From the cell containing the given text, extract its center point as [x, y] coordinate. 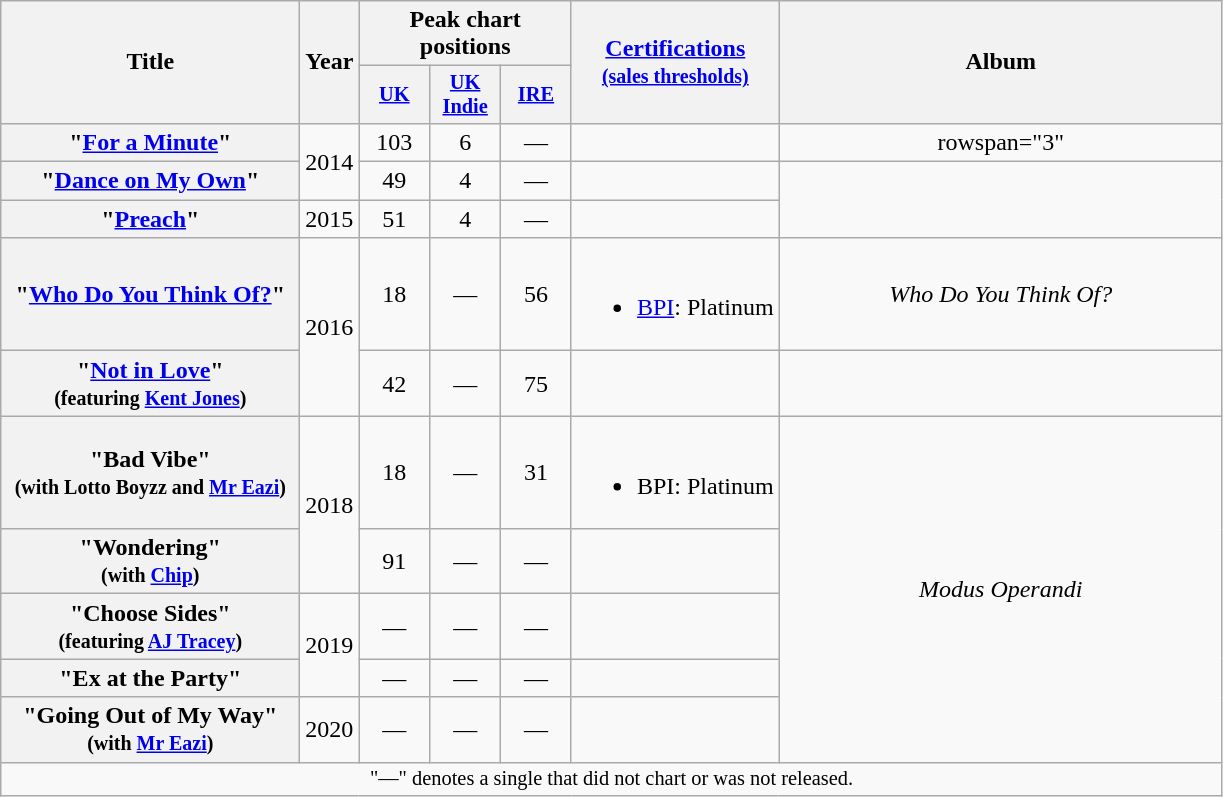
2018 [330, 505]
42 [394, 384]
2020 [330, 730]
103 [394, 142]
"Choose Sides"(featuring AJ Tracey) [150, 626]
31 [536, 472]
"Ex at the Party" [150, 678]
Peak chart positions [466, 34]
2016 [330, 327]
Album [1000, 62]
2019 [330, 646]
2014 [330, 161]
Who Do You Think Of? [1000, 294]
75 [536, 384]
UK [394, 95]
"For a Minute" [150, 142]
Year [330, 62]
56 [536, 294]
"Not in Love"(featuring Kent Jones) [150, 384]
Certifications(sales thresholds) [675, 62]
Title [150, 62]
rowspan="3" [1000, 142]
UKIndie [466, 95]
"Dance on My Own" [150, 181]
"Bad Vibe"(with Lotto Boyzz and Mr Eazi) [150, 472]
"Wondering"(with Chip) [150, 562]
"—" denotes a single that did not chart or was not released. [612, 779]
"Who Do You Think Of?" [150, 294]
6 [466, 142]
IRE [536, 95]
91 [394, 562]
2015 [330, 219]
"Preach" [150, 219]
49 [394, 181]
Modus Operandi [1000, 589]
51 [394, 219]
"Going Out of My Way"(with Mr Eazi) [150, 730]
